Locate the cell with the specified text and output its [x, y] center coordinate. 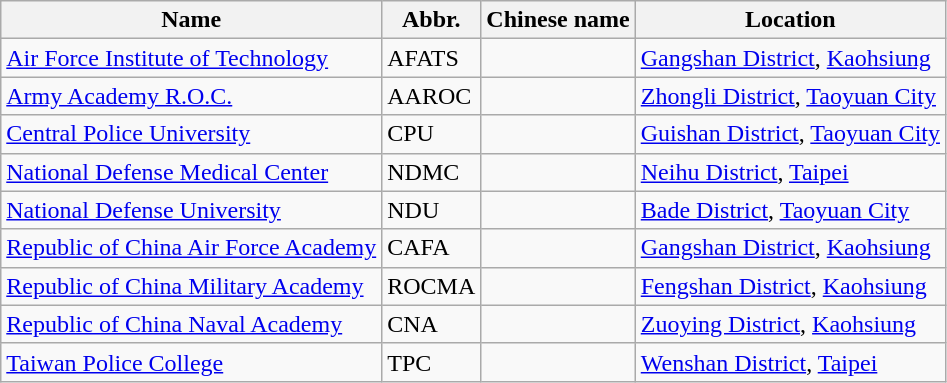
Taiwan Police College [192, 362]
CPU [432, 134]
NDU [432, 210]
Republic of China Military Academy [192, 286]
Army Academy R.O.C. [192, 96]
Location [790, 20]
Zuoying District, Kaohsiung [790, 324]
CNA [432, 324]
Republic of China Air Force Academy [192, 248]
Bade District, Taoyuan City [790, 210]
Republic of China Naval Academy [192, 324]
National Defense Medical Center [192, 172]
Zhongli District, Taoyuan City [790, 96]
TPC [432, 362]
Abbr. [432, 20]
Neihu District, Taipei [790, 172]
National Defense University [192, 210]
AAROC [432, 96]
Fengshan District, Kaohsiung [790, 286]
NDMC [432, 172]
Chinese name [558, 20]
Name [192, 20]
Guishan District, Taoyuan City [790, 134]
Central Police University [192, 134]
Wenshan District, Taipei [790, 362]
CAFA [432, 248]
ROCMA [432, 286]
AFATS [432, 58]
Air Force Institute of Technology [192, 58]
